Detect which cell encompasses the target text, then output its [X, Y] center coordinate. 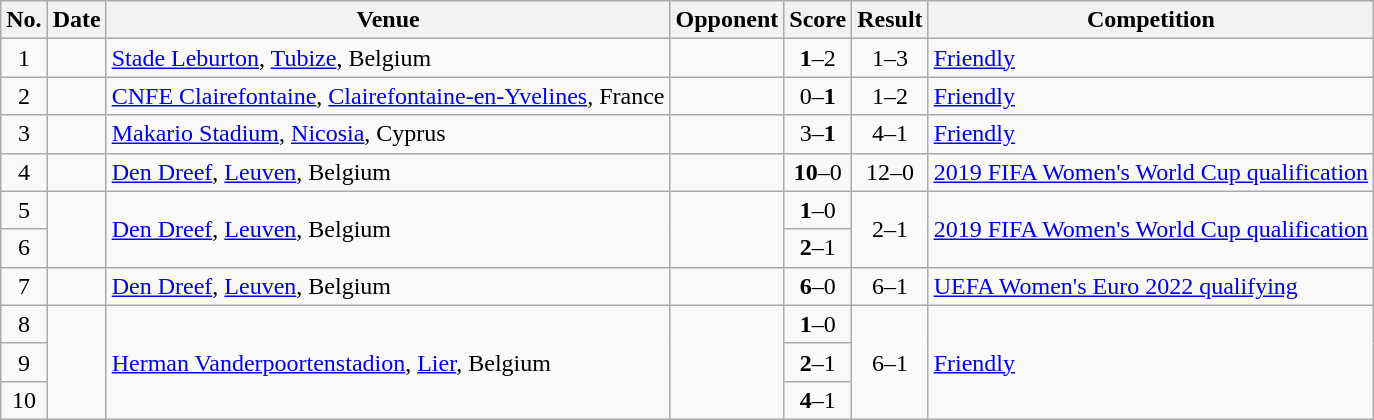
8 [24, 324]
CNFE Clairefontaine, Clairefontaine-en-Yvelines, France [388, 96]
5 [24, 210]
3–1 [818, 134]
7 [24, 286]
1–3 [890, 58]
Opponent [727, 20]
No. [24, 20]
4 [24, 172]
Score [818, 20]
UEFA Women's Euro 2022 qualifying [1151, 286]
Venue [388, 20]
Herman Vanderpoortenstadion, Lier, Belgium [388, 362]
9 [24, 362]
Competition [1151, 20]
10–0 [818, 172]
Makario Stadium, Nicosia, Cyprus [388, 134]
10 [24, 400]
1 [24, 58]
Stade Leburton, Tubize, Belgium [388, 58]
0–1 [818, 96]
2 [24, 96]
6 [24, 248]
12–0 [890, 172]
Result [890, 20]
6–0 [818, 286]
3 [24, 134]
Date [76, 20]
